Pinpoint the cell where the given text exists, returning its (X, Y) midpoint coordinate. 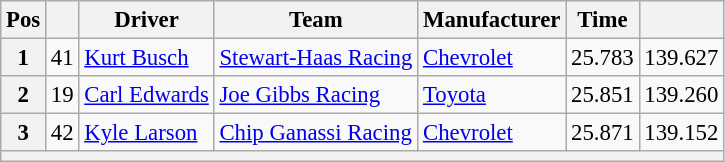
Manufacturer (492, 20)
139.260 (682, 95)
25.851 (602, 95)
139.152 (682, 133)
Joe Gibbs Racing (316, 95)
41 (62, 58)
Team (316, 20)
Pos (24, 20)
139.627 (682, 58)
25.783 (602, 58)
Toyota (492, 95)
2 (24, 95)
25.871 (602, 133)
Driver (146, 20)
Time (602, 20)
3 (24, 133)
Stewart-Haas Racing (316, 58)
1 (24, 58)
Carl Edwards (146, 95)
Chip Ganassi Racing (316, 133)
19 (62, 95)
42 (62, 133)
Kyle Larson (146, 133)
Kurt Busch (146, 58)
